Determine the (x, y) coordinate at the center of the cell enclosing the given text.  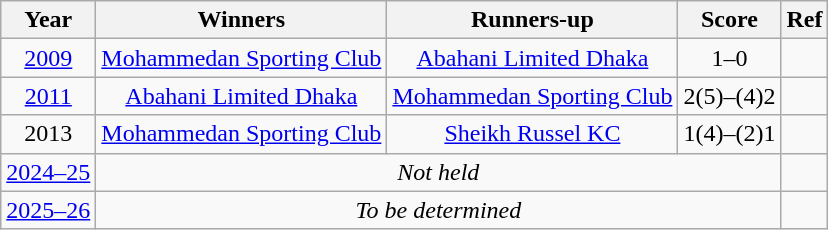
Winners (242, 20)
2013 (48, 134)
2011 (48, 96)
Runners-up (532, 20)
Not held (438, 172)
2024–25 (48, 172)
2009 (48, 58)
Ref (804, 20)
1–0 (730, 58)
To be determined (438, 210)
2(5)–(4)2 (730, 96)
2025–26 (48, 210)
Score (730, 20)
1(4)–(2)1 (730, 134)
Sheikh Russel KC (532, 134)
Year (48, 20)
